Return the (X, Y) coordinate for the center point of the cell that contains the specified text.  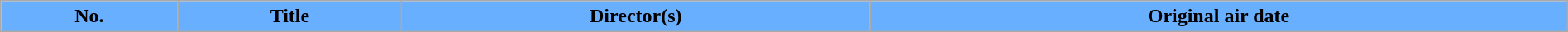
Original air date (1219, 16)
Title (289, 16)
No. (89, 16)
Director(s) (636, 16)
